Identify which cell holds the provided text, then report its [X, Y] central coordinate. 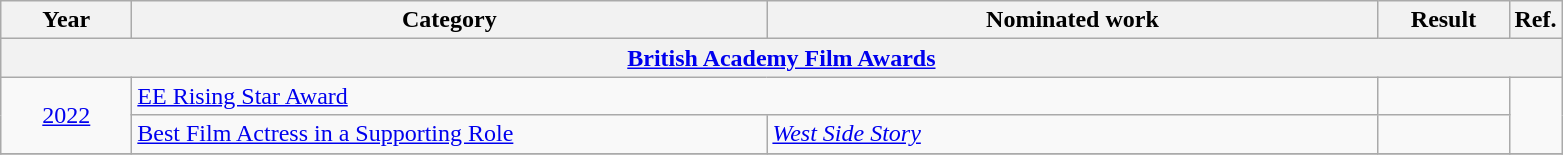
EE Rising Star Award [755, 96]
Year [66, 20]
British Academy Film Awards [782, 58]
Category [450, 20]
Best Film Actress in a Supporting Role [450, 134]
2022 [66, 115]
West Side Story [1072, 134]
Nominated work [1072, 20]
Result [1444, 20]
Ref. [1536, 20]
